Capture the cell that displays the provided text and extract its (X, Y) central coordinate. 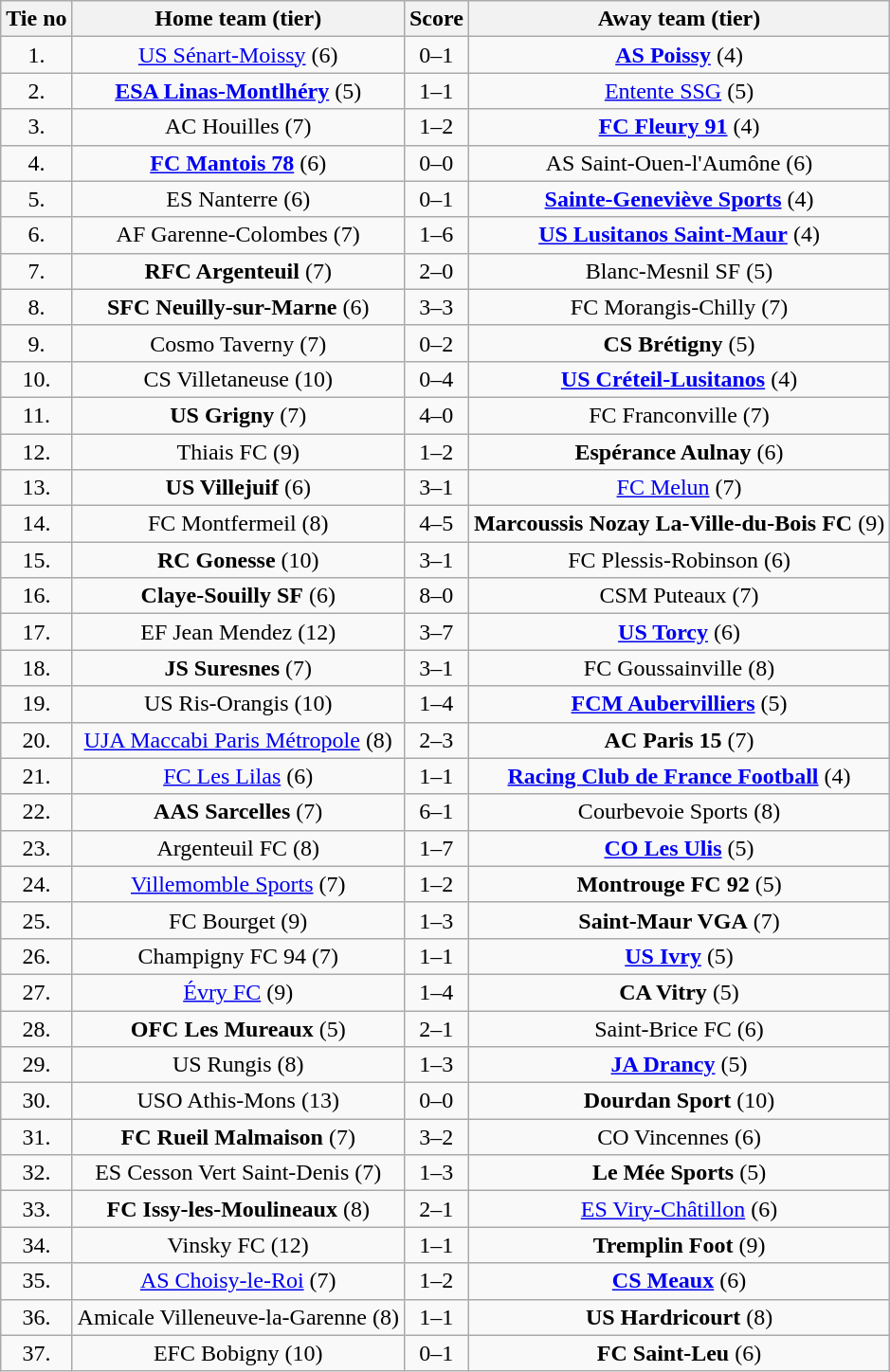
FC Rueil Malmaison (7) (238, 1137)
FC Bourget (9) (238, 920)
ES Nanterre (6) (238, 199)
Saint-Brice FC (6) (679, 1028)
AS Choisy-le-Roi (7) (238, 1281)
2. (36, 91)
34. (36, 1245)
24. (36, 884)
25. (36, 920)
US Rungis (8) (238, 1065)
FC Goussainville (8) (679, 668)
CS Brétigny (5) (679, 343)
3–7 (436, 632)
AS Poissy (4) (679, 55)
CO Les Ulis (5) (679, 848)
Tremplin Foot (9) (679, 1245)
9. (36, 343)
FC Melun (7) (679, 488)
Thiais FC (9) (238, 452)
RFC Argenteuil (7) (238, 271)
Blanc-Mesnil SF (5) (679, 271)
AC Paris 15 (7) (679, 740)
US Villejuif (6) (238, 488)
0–2 (436, 343)
FC Fleury 91 (4) (679, 127)
Tie no (36, 19)
Dourdan Sport (10) (679, 1101)
20. (36, 740)
4. (36, 163)
CS Villetaneuse (10) (238, 379)
SFC Neuilly-sur-Marne (6) (238, 307)
USO Athis-Mons (13) (238, 1101)
ESA Linas-Montlhéry (5) (238, 91)
US Sénart-Moissy (6) (238, 55)
CS Meaux (6) (679, 1281)
Amicale Villeneuve-la-Garenne (8) (238, 1317)
Montrouge FC 92 (5) (679, 884)
JA Drancy (5) (679, 1065)
Claye-Souilly SF (6) (238, 596)
FC Mantois 78 (6) (238, 163)
Villemomble Sports (7) (238, 884)
Sainte-Geneviève Sports (4) (679, 199)
6. (36, 235)
FC Plessis-Robinson (6) (679, 560)
Away team (tier) (679, 19)
10. (36, 379)
32. (36, 1173)
CSM Puteaux (7) (679, 596)
ES Viry-Châtillon (6) (679, 1209)
US Hardricourt (8) (679, 1317)
ES Cesson Vert Saint-Denis (7) (238, 1173)
FC Les Lilas (6) (238, 776)
JS Suresnes (7) (238, 668)
AF Garenne-Colombes (7) (238, 235)
Vinsky FC (12) (238, 1245)
CA Vitry (5) (679, 992)
AC Houilles (7) (238, 127)
Marcoussis Nozay La-Ville-du-Bois FC (9) (679, 524)
15. (36, 560)
29. (36, 1065)
2–3 (436, 740)
4–5 (436, 524)
17. (36, 632)
37. (36, 1353)
FC Montfermeil (8) (238, 524)
21. (36, 776)
33. (36, 1209)
4–0 (436, 415)
8–0 (436, 596)
CO Vincennes (6) (679, 1137)
19. (36, 704)
8. (36, 307)
FC Morangis-Chilly (7) (679, 307)
3–3 (436, 307)
6–1 (436, 812)
14. (36, 524)
US Créteil-Lusitanos (4) (679, 379)
31. (36, 1137)
18. (36, 668)
FCM Aubervilliers (5) (679, 704)
EFC Bobigny (10) (238, 1353)
23. (36, 848)
Racing Club de France Football (4) (679, 776)
FC Saint-Leu (6) (679, 1353)
US Ris-Orangis (10) (238, 704)
13. (36, 488)
1–7 (436, 848)
Évry FC (9) (238, 992)
3–2 (436, 1137)
Champigny FC 94 (7) (238, 956)
26. (36, 956)
Home team (tier) (238, 19)
36. (36, 1317)
12. (36, 452)
FC Issy-les-Moulineaux (8) (238, 1209)
Espérance Aulnay (6) (679, 452)
Courbevoie Sports (8) (679, 812)
US Grigny (7) (238, 415)
Entente SSG (5) (679, 91)
US Ivry (5) (679, 956)
35. (36, 1281)
AAS Sarcelles (7) (238, 812)
US Torcy (6) (679, 632)
28. (36, 1028)
7. (36, 271)
Score (436, 19)
2–0 (436, 271)
22. (36, 812)
Saint-Maur VGA (7) (679, 920)
27. (36, 992)
16. (36, 596)
RC Gonesse (10) (238, 560)
US Lusitanos Saint-Maur (4) (679, 235)
0–4 (436, 379)
5. (36, 199)
AS Saint-Ouen-l'Aumône (6) (679, 163)
FC Franconville (7) (679, 415)
3. (36, 127)
Le Mée Sports (5) (679, 1173)
1. (36, 55)
30. (36, 1101)
Cosmo Taverny (7) (238, 343)
Argenteuil FC (8) (238, 848)
EF Jean Mendez (12) (238, 632)
OFC Les Mureaux (5) (238, 1028)
11. (36, 415)
1–6 (436, 235)
UJA Maccabi Paris Métropole (8) (238, 740)
